Return (X, Y) of the center of cell containing provided text 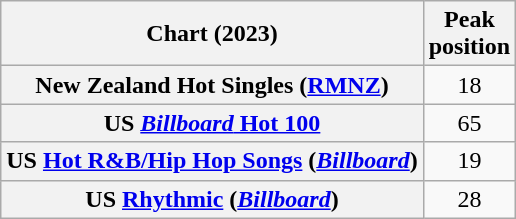
US Hot R&B/Hip Hop Songs (Billboard) (212, 161)
28 (469, 199)
Peakposition (469, 34)
US Billboard Hot 100 (212, 123)
US Rhythmic (Billboard) (212, 199)
65 (469, 123)
New Zealand Hot Singles (RMNZ) (212, 85)
19 (469, 161)
Chart (2023) (212, 34)
18 (469, 85)
